Scan for the cell matching the given text and deliver its [x, y] coordinate at center. 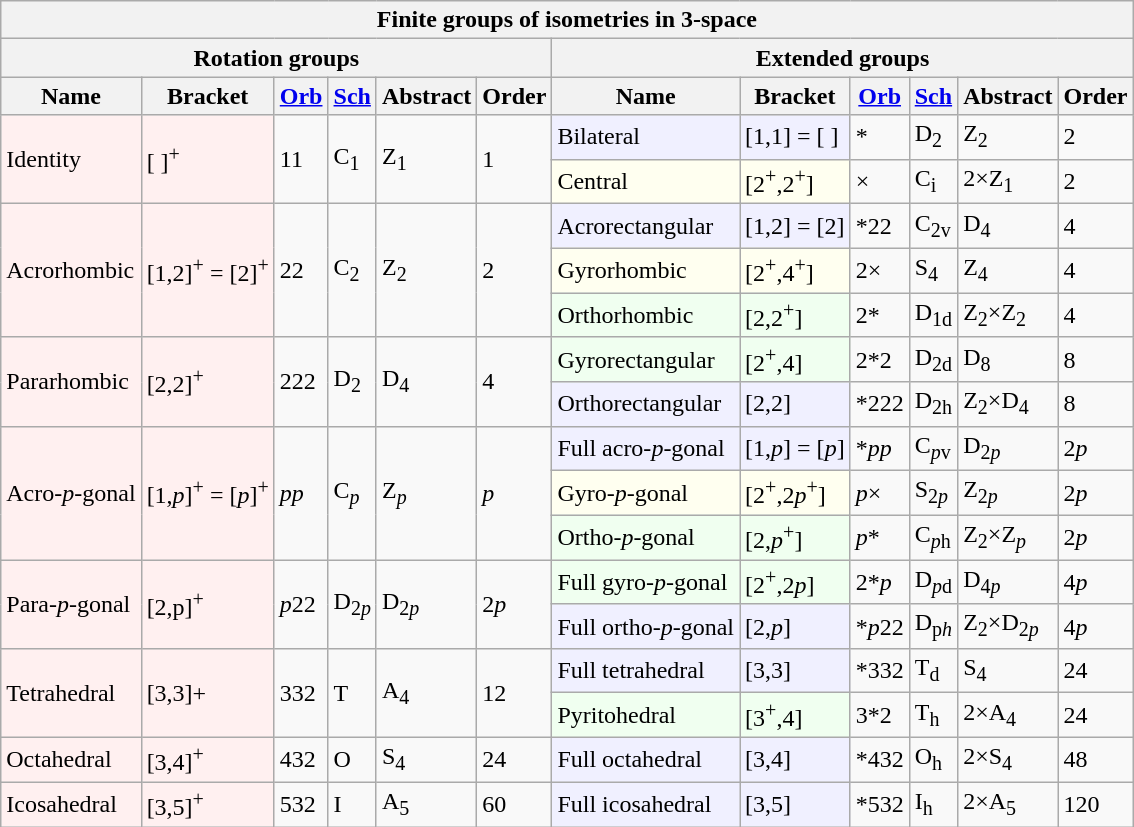
[2+,2p+] [796, 494]
[3,4] [796, 760]
[1,2] = [2] [796, 226]
[1,2]+ = [2]+ [208, 270]
1 [514, 160]
D4p [1008, 582]
× [880, 182]
Gyrorhombic [646, 270]
Full gyro-p-gonal [646, 582]
C1 [352, 160]
Acrorhombic [71, 270]
Gyrorectangular [646, 360]
532 [301, 804]
Orthorhombic [646, 316]
Finite groups of isometries in 3-space [567, 20]
2×Z1 [1008, 182]
* [880, 137]
2× [880, 270]
[2,p]+ [208, 604]
Para-p-gonal [71, 604]
[2+,4] [796, 360]
Tetrahedral [71, 694]
12 [514, 694]
Full octahedral [646, 760]
Ih [933, 804]
Full tetrahedral [646, 671]
I [352, 804]
48 [1096, 760]
p× [880, 494]
C2v [933, 226]
p* [880, 538]
[ ]+ [208, 160]
[3,3]+ [208, 694]
pp [301, 492]
Pararhombic [71, 382]
Gyro-p-gonal [646, 494]
Central [646, 182]
Zp [426, 492]
Extended groups [842, 58]
Identity [71, 160]
2*p [880, 582]
Td [933, 671]
[2+,4+] [796, 270]
Acrorectangular [646, 226]
Full ortho-p-gonal [646, 626]
[3,5]+ [208, 804]
D2d [933, 360]
Ci [933, 182]
[2,p+] [796, 538]
Z2×Zp [1008, 538]
3*2 [880, 716]
2×A5 [1008, 804]
[1,p] = [p] [796, 448]
D2h [933, 404]
[3,5] [796, 804]
D1d [933, 316]
*332 [880, 671]
*432 [880, 760]
[1,p]+ = [p]+ [208, 492]
2* [880, 316]
p [514, 492]
Orthorectangular [646, 404]
Z1 [426, 160]
Cp [352, 492]
2*2 [880, 360]
O [352, 760]
Z2×D4 [1008, 404]
[2,p] [796, 626]
D8 [1008, 360]
Full icosahedral [646, 804]
Rotation groups [276, 58]
Bilateral [646, 137]
T [352, 694]
p22 [301, 604]
*532 [880, 804]
222 [301, 382]
Z2p [1008, 494]
Z2×Z2 [1008, 316]
*222 [880, 404]
*pp [880, 448]
[2,2+] [796, 316]
Acro-p-gonal [71, 492]
[2+,2+] [796, 182]
2×A4 [1008, 716]
S2p [933, 494]
Cpv [933, 448]
432 [301, 760]
A5 [426, 804]
Pyritohedral [646, 716]
[2+,2p] [796, 582]
332 [301, 694]
*p22 [880, 626]
Octahedral [71, 760]
Oh [933, 760]
22 [301, 270]
11 [301, 160]
Full acro-p-gonal [646, 448]
120 [1096, 804]
Dpd [933, 582]
[2,2] [796, 404]
A4 [426, 694]
[3+,4] [796, 716]
C2 [352, 270]
2×S4 [1008, 760]
Cph [933, 538]
Th [933, 716]
60 [514, 804]
Icosahedral [71, 804]
[1,1] = [ ] [796, 137]
Z2×D2p [1008, 626]
[3,3] [796, 671]
[3,4]+ [208, 760]
*22 [880, 226]
Z4 [1008, 270]
Ortho-p-gonal [646, 538]
[2,2]+ [208, 382]
Dph [933, 626]
